Provide the (x, y) coordinate of the cell's center where the given text is located.  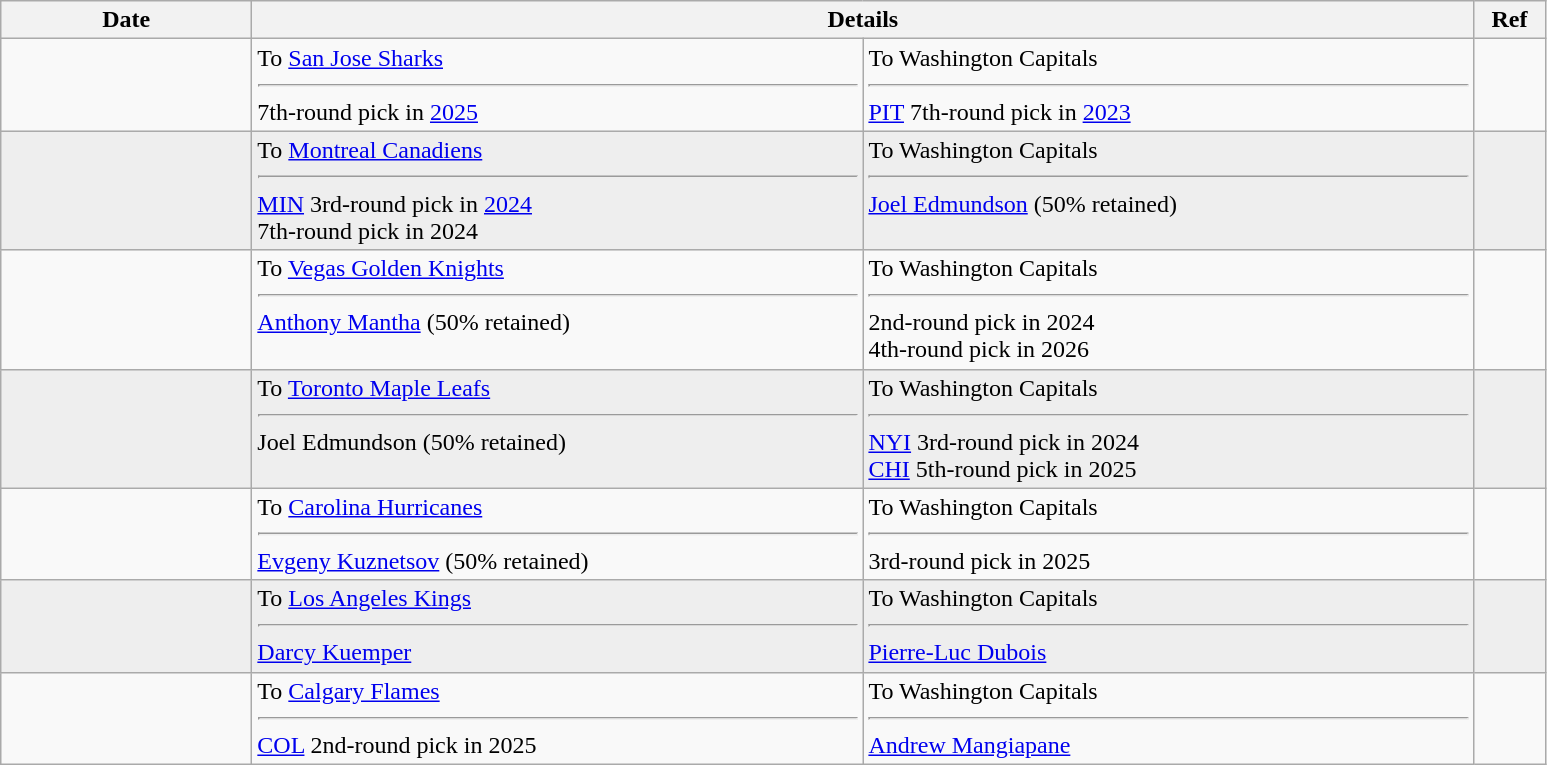
Ref (1510, 20)
To Calgary FlamesCOL 2nd-round pick in 2025 (558, 718)
To Washington CapitalsPierre-Luc Dubois (1168, 626)
To Washington CapitalsAndrew Mangiapane (1168, 718)
To Washington CapitalsNYI 3rd-round pick in 2024CHI 5th-round pick in 2025 (1168, 428)
To Washington Capitals2nd-round pick in 20244th-round pick in 2026 (1168, 310)
To Los Angeles KingsDarcy Kuemper (558, 626)
To Montreal CanadiensMIN 3rd-round pick in 20247th-round pick in 2024 (558, 190)
To Toronto Maple LeafsJoel Edmundson (50% retained) (558, 428)
To San Jose Sharks7th-round pick in 2025 (558, 85)
To Washington CapitalsJoel Edmundson (50% retained) (1168, 190)
To Washington Capitals3rd-round pick in 2025 (1168, 534)
To Washington CapitalsPIT 7th-round pick in 2023 (1168, 85)
Date (126, 20)
To Carolina HurricanesEvgeny Kuznetsov (50% retained) (558, 534)
To Vegas Golden KnightsAnthony Mantha (50% retained) (558, 310)
Details (863, 20)
